Capture the cell that displays the provided text and extract its (X, Y) central coordinate. 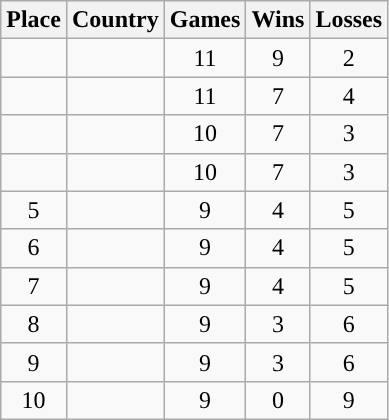
Losses (349, 20)
Games (205, 20)
8 (34, 324)
Wins (278, 20)
Country (115, 20)
Place (34, 20)
0 (278, 400)
2 (349, 58)
